Pinpoint the cell where the given text exists, returning its (X, Y) midpoint coordinate. 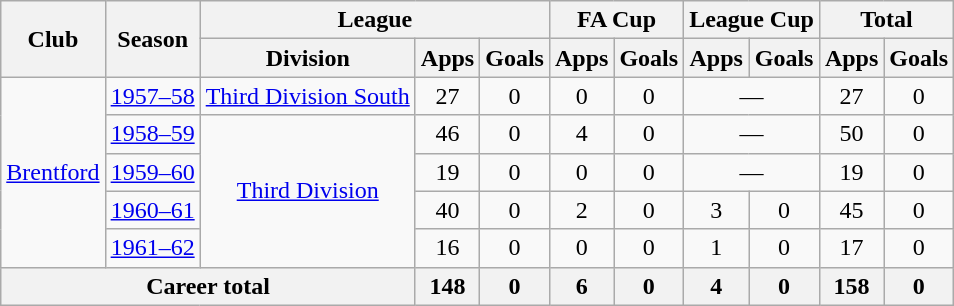
Career total (208, 286)
1961–62 (152, 248)
Season (152, 39)
148 (447, 286)
1958–59 (152, 134)
16 (447, 248)
Third Division South (308, 96)
17 (851, 248)
Division (308, 58)
Total (886, 20)
45 (851, 210)
6 (581, 286)
50 (851, 134)
League (374, 20)
League Cup (752, 20)
3 (716, 210)
1957–58 (152, 96)
1 (716, 248)
158 (851, 286)
Third Division (308, 191)
2 (581, 210)
46 (447, 134)
1959–60 (152, 172)
40 (447, 210)
Club (53, 39)
FA Cup (616, 20)
Brentford (53, 172)
1960–61 (152, 210)
